Return [X, Y] of the center of cell containing provided text 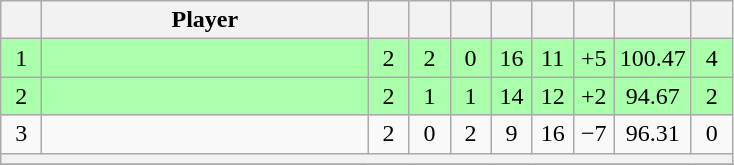
+2 [594, 96]
100.47 [652, 58]
3 [22, 134]
+5 [594, 58]
−7 [594, 134]
94.67 [652, 96]
14 [512, 96]
96.31 [652, 134]
4 [712, 58]
12 [552, 96]
9 [512, 134]
Player [205, 20]
11 [552, 58]
